Return [X, Y] of the center of cell containing provided text 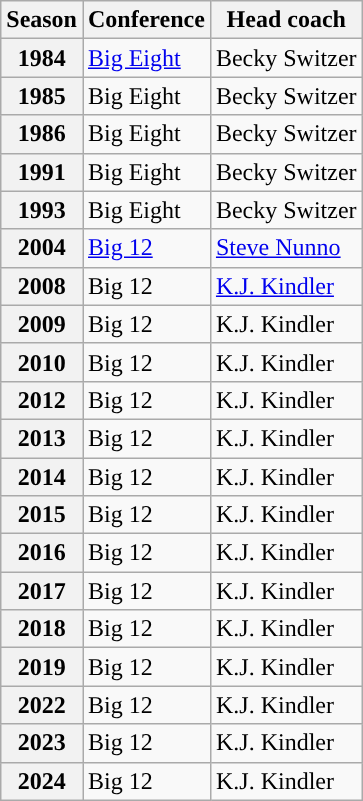
Season [42, 20]
Conference [146, 20]
2017 [42, 591]
2010 [42, 362]
2009 [42, 324]
2016 [42, 553]
2012 [42, 400]
1984 [42, 58]
2008 [42, 286]
2022 [42, 705]
1991 [42, 172]
1985 [42, 96]
1993 [42, 210]
2019 [42, 667]
2014 [42, 477]
1986 [42, 134]
Head coach [286, 20]
2024 [42, 781]
2013 [42, 438]
2015 [42, 515]
2018 [42, 629]
2004 [42, 248]
Steve Nunno [286, 248]
2023 [42, 743]
